Determine the [X, Y] coordinate at the center of the cell enclosing the given text.  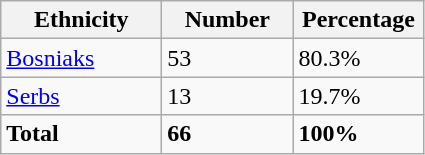
Percentage [358, 20]
Number [228, 20]
Bosniaks [82, 58]
80.3% [358, 58]
Total [82, 134]
Serbs [82, 96]
Ethnicity [82, 20]
53 [228, 58]
19.7% [358, 96]
13 [228, 96]
66 [228, 134]
100% [358, 134]
